Return the [x, y] coordinate for the center point of the cell that contains the specified text.  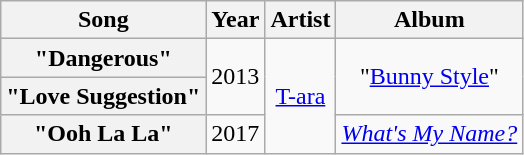
2017 [236, 134]
What's My Name? [430, 134]
"Dangerous" [104, 58]
Album [430, 20]
Year [236, 20]
"Ooh La La" [104, 134]
Artist [300, 20]
Song [104, 20]
T-ara [300, 96]
"Love Suggestion" [104, 96]
2013 [236, 77]
"Bunny Style" [430, 77]
